Pinpoint the cell where the given text exists, returning its (X, Y) midpoint coordinate. 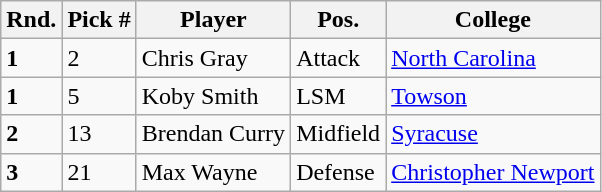
Syracuse (493, 134)
Brendan Curry (213, 134)
Attack (338, 58)
5 (99, 96)
3 (32, 172)
Rnd. (32, 20)
Player (213, 20)
Midfield (338, 134)
North Carolina (493, 58)
Pos. (338, 20)
Chris Gray (213, 58)
Christopher Newport (493, 172)
Koby Smith (213, 96)
College (493, 20)
Pick # (99, 20)
LSM (338, 96)
Defense (338, 172)
Max Wayne (213, 172)
13 (99, 134)
21 (99, 172)
Towson (493, 96)
